Return the [x, y] coordinate for the center point of the cell that contains the specified text.  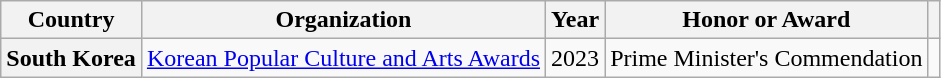
Prime Minister's Commendation [766, 58]
South Korea [72, 58]
Country [72, 20]
Honor or Award [766, 20]
Organization [343, 20]
Korean Popular Culture and Arts Awards [343, 58]
2023 [576, 58]
Year [576, 20]
